Return the [X, Y] coordinate for the center point of the cell that contains the specified text.  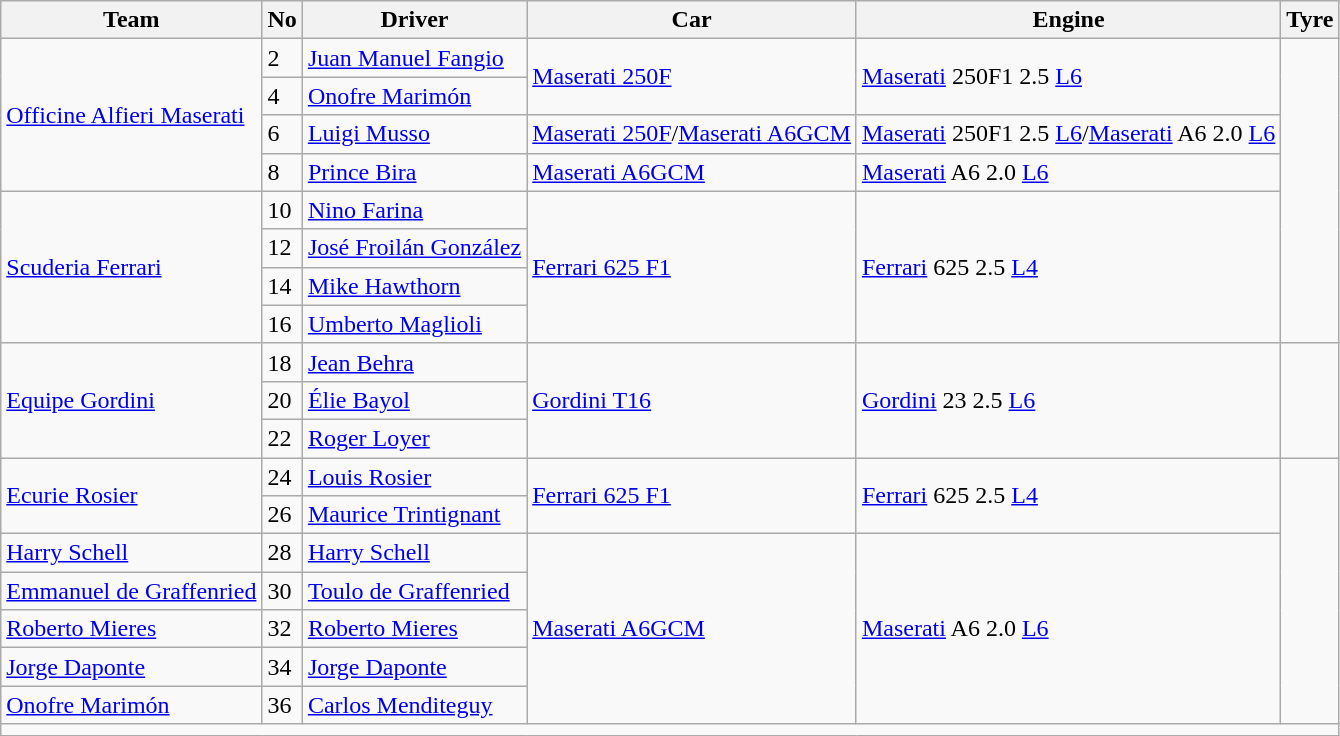
Élie Bayol [414, 400]
Carlos Menditeguy [414, 705]
Maurice Trintignant [414, 515]
32 [282, 629]
Nino Farina [414, 210]
Jean Behra [414, 362]
Toulo de Graffenried [414, 591]
2 [282, 58]
Engine [1068, 20]
Gordini T16 [692, 400]
Equipe Gordini [132, 400]
José Froilán González [414, 248]
4 [282, 96]
Gordini 23 2.5 L6 [1068, 400]
30 [282, 591]
36 [282, 705]
Team [132, 20]
Scuderia Ferrari [132, 267]
20 [282, 400]
10 [282, 210]
34 [282, 667]
Maserati 250F/Maserati A6GCM [692, 134]
22 [282, 438]
Maserati 250F1 2.5 L6 [1068, 77]
14 [282, 286]
Car [692, 20]
Maserati 250F1 2.5 L6/Maserati A6 2.0 L6 [1068, 134]
24 [282, 477]
Juan Manuel Fangio [414, 58]
16 [282, 324]
Umberto Maglioli [414, 324]
6 [282, 134]
Ecurie Rosier [132, 496]
28 [282, 553]
12 [282, 248]
Officine Alfieri Maserati [132, 115]
Roger Loyer [414, 438]
Luigi Musso [414, 134]
Louis Rosier [414, 477]
Driver [414, 20]
26 [282, 515]
No [282, 20]
Tyre [1310, 20]
Mike Hawthorn [414, 286]
Prince Bira [414, 172]
18 [282, 362]
Maserati 250F [692, 77]
8 [282, 172]
Emmanuel de Graffenried [132, 591]
